Detect which cell encompasses the target text, then output its (X, Y) center coordinate. 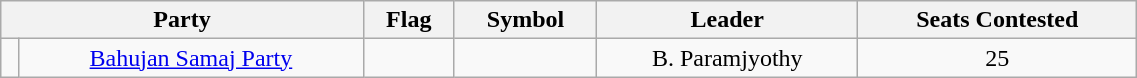
Bahujan Samaj Party (192, 58)
B. Paramjyothy (728, 58)
Party (182, 20)
Symbol (526, 20)
Flag (408, 20)
Seats Contested (998, 20)
Leader (728, 20)
25 (998, 58)
